Identify which cell holds the provided text, then report its [x, y] central coordinate. 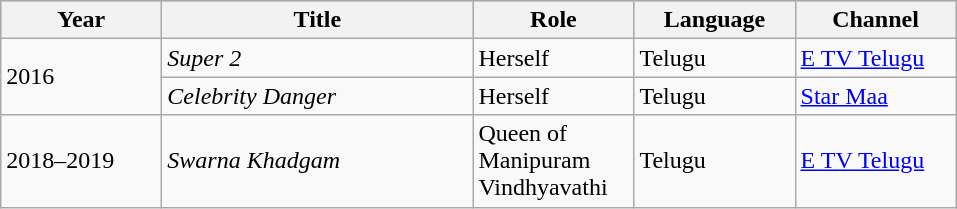
Queen of Manipuram Vindhyavathi [554, 161]
Year [82, 20]
Title [318, 20]
2016 [82, 77]
Star Maa [876, 96]
Channel [876, 20]
Language [714, 20]
Super 2 [318, 58]
Role [554, 20]
Swarna Khadgam [318, 161]
2018–2019 [82, 161]
Celebrity Danger [318, 96]
